Find where the given text appears and provide that cell's center as [x, y] coordinate. 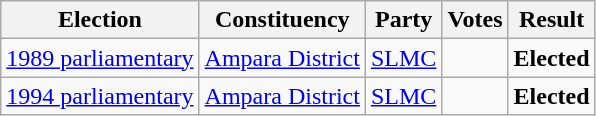
Party [403, 20]
Votes [475, 20]
Election [100, 20]
1989 parliamentary [100, 58]
Result [552, 20]
1994 parliamentary [100, 96]
Constituency [282, 20]
